Pinpoint the cell where the given text exists, returning its (X, Y) midpoint coordinate. 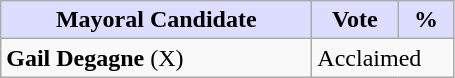
% (426, 20)
Mayoral Candidate (156, 20)
Vote (355, 20)
Gail Degagne (X) (156, 58)
Acclaimed (383, 58)
